Output the [X, Y] coordinate of the center of the cell containing the given text.  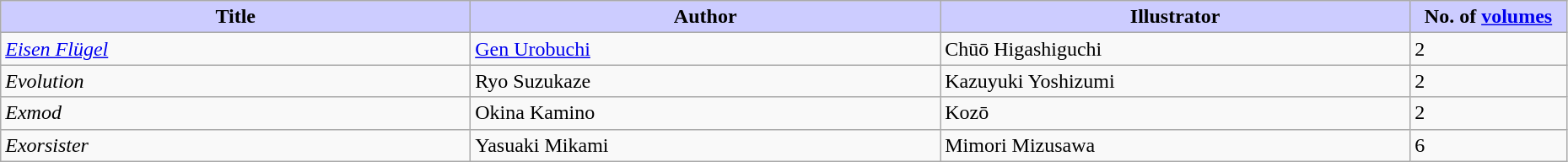
Okina Kamino [705, 113]
Mimori Mizusawa [1176, 145]
Kazuyuki Yoshizumi [1176, 81]
Chūō Higashiguchi [1176, 49]
6 [1489, 145]
Eisen Flügel [236, 49]
No. of volumes [1489, 17]
Kozō [1176, 113]
Ryo Suzukaze [705, 81]
Illustrator [1176, 17]
Title [236, 17]
Evolution [236, 81]
Author [705, 17]
Exmod [236, 113]
Gen Urobuchi [705, 49]
Exorsister [236, 145]
Yasuaki Mikami [705, 145]
